Extract the (x, y) coordinate from the center of the cell holding the provided text.  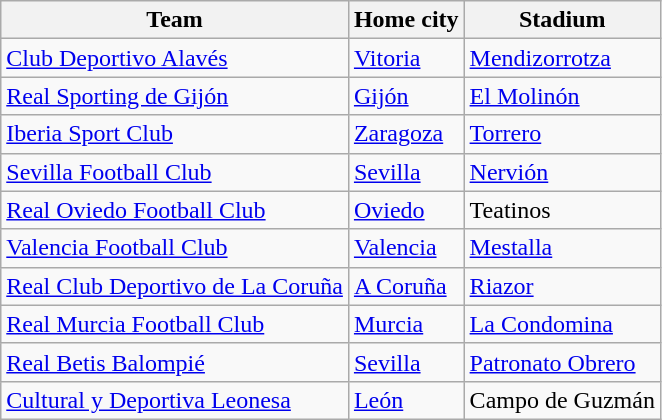
Vitoria (406, 58)
Valencia Football Club (175, 248)
Torrero (562, 134)
Campo de Guzmán (562, 400)
Real Oviedo Football Club (175, 210)
Patronato Obrero (562, 362)
La Condomina (562, 324)
Team (175, 20)
Real Betis Balompié (175, 362)
Cultural y Deportiva Leonesa (175, 400)
Teatinos (562, 210)
Mendizorrotza (562, 58)
A Coruña (406, 286)
Home city (406, 20)
Iberia Sport Club (175, 134)
Club Deportivo Alavés (175, 58)
Riazor (562, 286)
Valencia (406, 248)
Real Sporting de Gijón (175, 96)
Nervión (562, 172)
Sevilla Football Club (175, 172)
Real Club Deportivo de La Coruña (175, 286)
Real Murcia Football Club (175, 324)
Stadium (562, 20)
Gijón (406, 96)
Zaragoza (406, 134)
Murcia (406, 324)
León (406, 400)
El Molinón (562, 96)
Oviedo (406, 210)
Mestalla (562, 248)
